From the cell containing the given text, extract its center point as [X, Y] coordinate. 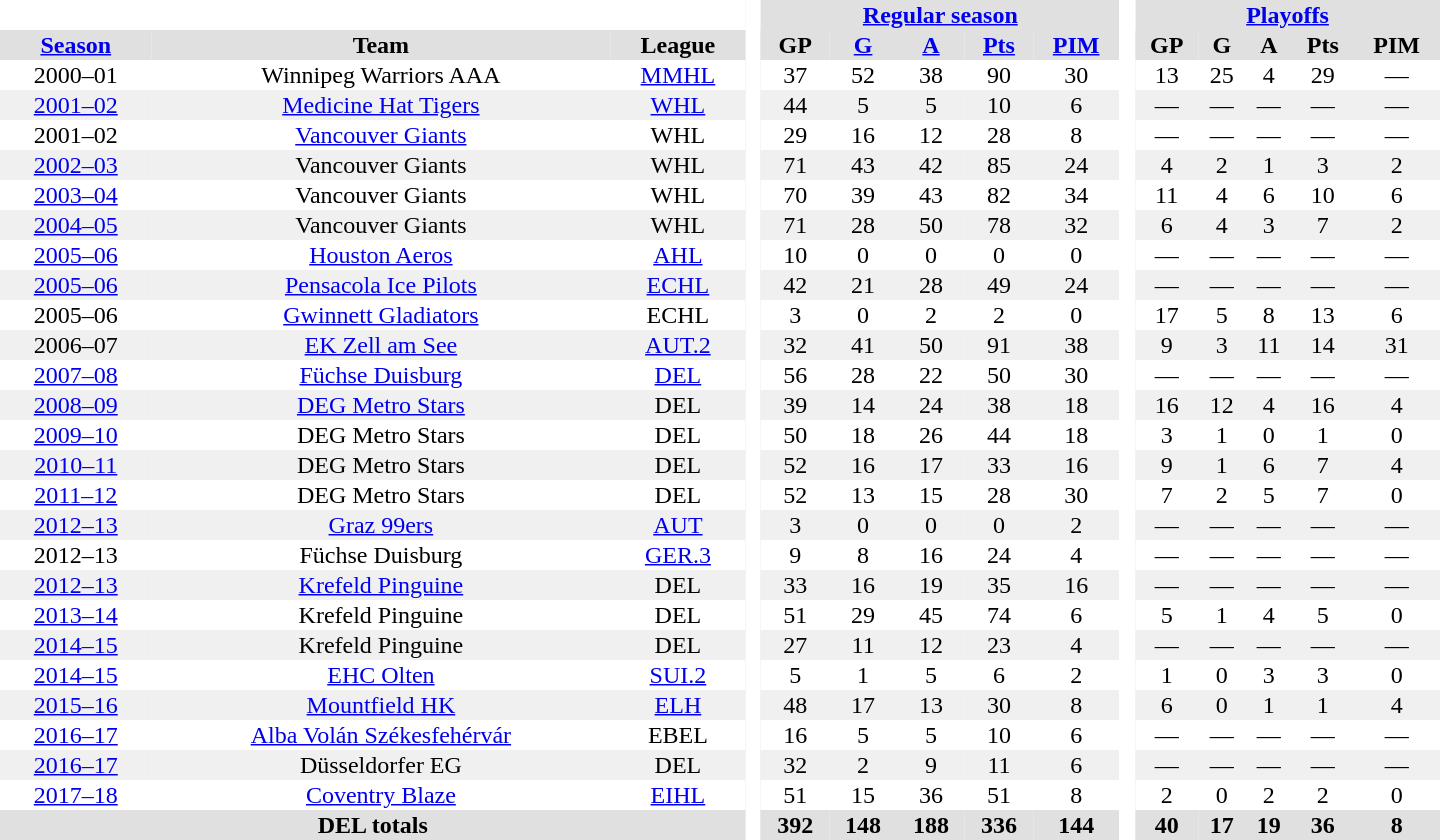
AHL [678, 255]
56 [795, 375]
2002–03 [76, 165]
AUT [678, 525]
2015–16 [76, 705]
Coventry Blaze [382, 795]
EK Zell am See [382, 345]
41 [863, 345]
91 [999, 345]
SUI.2 [678, 675]
Winnipeg Warriors AAA [382, 75]
90 [999, 75]
392 [795, 825]
336 [999, 825]
2007–08 [76, 375]
45 [931, 615]
Playoffs [1288, 15]
2013–14 [76, 615]
148 [863, 825]
Düsseldorfer EG [382, 765]
Medicine Hat Tigers [382, 105]
2010–11 [76, 465]
2017–18 [76, 795]
85 [999, 165]
Gwinnett Gladiators [382, 315]
Team [382, 45]
70 [795, 195]
188 [931, 825]
2006–07 [76, 345]
25 [1222, 75]
EBEL [678, 735]
74 [999, 615]
23 [999, 645]
22 [931, 375]
40 [1166, 825]
Graz 99ers [382, 525]
EHC Olten [382, 675]
78 [999, 225]
49 [999, 285]
48 [795, 705]
82 [999, 195]
31 [1396, 345]
Mountfield HK [382, 705]
Season [76, 45]
AUT.2 [678, 345]
GER.3 [678, 555]
Houston Aeros [382, 255]
37 [795, 75]
2004–05 [76, 225]
Alba Volán Székesfehérvár [382, 735]
League [678, 45]
21 [863, 285]
Pensacola Ice Pilots [382, 285]
26 [931, 435]
Regular season [940, 15]
EIHL [678, 795]
144 [1076, 825]
35 [999, 585]
27 [795, 645]
2008–09 [76, 405]
2009–10 [76, 435]
2003–04 [76, 195]
ELH [678, 705]
DEL totals [373, 825]
2000–01 [76, 75]
34 [1076, 195]
MMHL [678, 75]
2011–12 [76, 495]
